Determine the [x, y] coordinate at the center of the cell enclosing the given text.  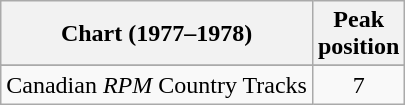
Canadian RPM Country Tracks [157, 85]
Chart (1977–1978) [157, 34]
Peakposition [358, 34]
7 [358, 85]
